Capture the cell that displays the provided text and extract its (X, Y) central coordinate. 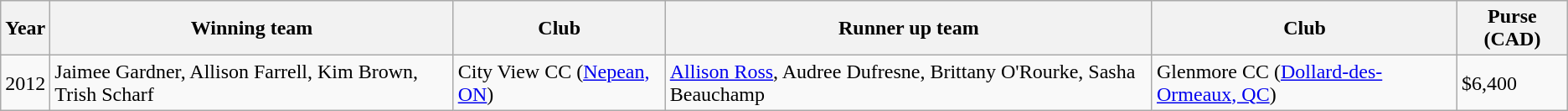
$6,400 (1513, 82)
Year (25, 29)
Allison Ross, Audree Dufresne, Brittany O'Rourke, Sasha Beauchamp (908, 82)
Jaimee Gardner, Allison Farrell, Kim Brown, Trish Scharf (251, 82)
Winning team (251, 29)
Glenmore CC (Dollard-des-Ormeaux, QC) (1304, 82)
Runner up team (908, 29)
Purse (CAD) (1513, 29)
2012 (25, 82)
City View CC (Nepean, ON) (560, 82)
